Pinpoint the cell where the given text exists, returning its (X, Y) midpoint coordinate. 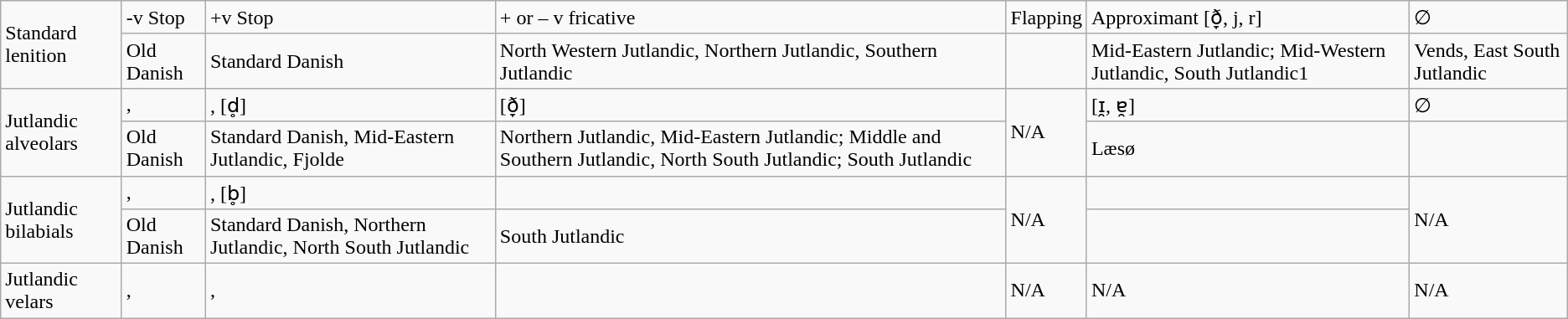
Jutlandic alveolars (61, 132)
Standard Danish, Mid-Eastern Jutlandic, Fjolde (350, 149)
North Western Jutlandic, Northern Jutlandic, Southern Jutlandic (750, 60)
Standard Danish (350, 60)
South Jutlandic (750, 236)
Jutlandic velars (61, 291)
Flapping (1046, 18)
Standard Danish, Northern Jutlandic, North South Jutlandic (350, 236)
+ or – v fricative (750, 18)
Northern Jutlandic, Mid-Eastern Jutlandic; Middle and Southern Jutlandic, North South Jutlandic; South Jutlandic (750, 149)
Jutlandic bilabials (61, 219)
[ɪ̯, ɐ̯] (1248, 105)
Standard lenition (61, 45)
Læsø (1248, 149)
[ð̞] (750, 105)
+v Stop (350, 18)
, [b̥] (350, 193)
Approximant [ð̞, j, r] (1248, 18)
-v Stop (163, 18)
Mid-Eastern Jutlandic; Mid-Western Jutlandic, South Jutlandic1 (1248, 60)
, [d̥] (350, 105)
Vends, East South Jutlandic (1488, 60)
